Provide the (x, y) coordinate of the cell's center where the given text is located.  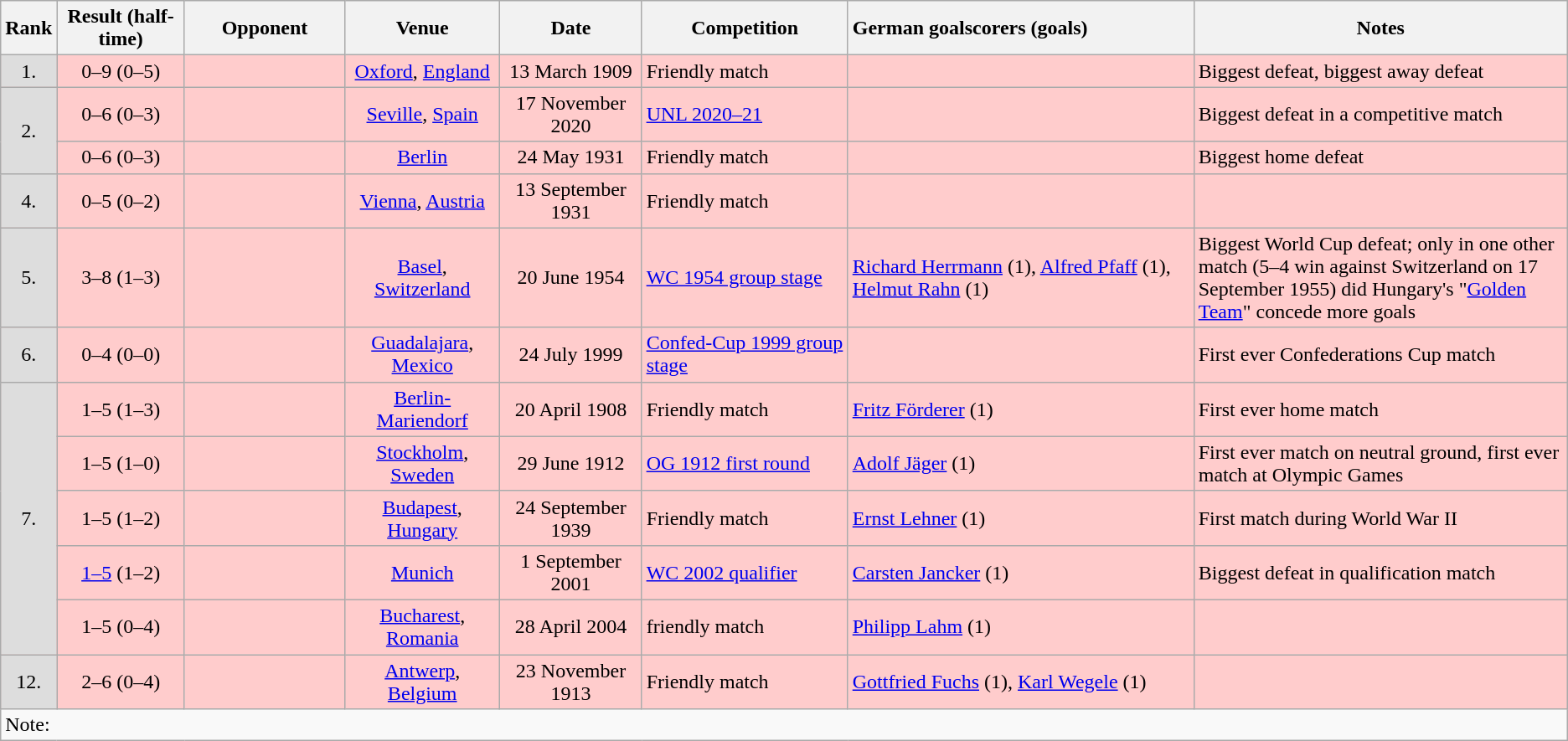
0–9 (0–5) (121, 71)
Carsten Jancker (1) (1020, 573)
2–6 (0–4) (121, 682)
1 September 2001 (571, 573)
Bucharest, Romania (422, 626)
OG 1912 first round (745, 464)
Date (571, 28)
Stockholm, Sweden (422, 464)
First ever Confederations Cup match (1380, 355)
13 September 1931 (571, 201)
Gottfried Fuchs (1), Karl Wegele (1) (1020, 682)
Note: (784, 725)
Competition (745, 28)
Budapest, Hungary (422, 517)
Notes (1380, 28)
Result (half-time) (121, 28)
First match during World War II (1380, 517)
Biggest home defeat (1380, 157)
Seville, Spain (422, 114)
6. (28, 355)
First ever home match (1380, 409)
24 July 1999 (571, 355)
0–4 (0–0) (121, 355)
Munich (422, 573)
Adolf Jäger (1) (1020, 464)
24 September 1939 (571, 517)
Biggest defeat in a competitive match (1380, 114)
7. (28, 517)
UNL 2020–21 (745, 114)
Ernst Lehner (1) (1020, 517)
Richard Herrmann (1), Alfred Pfaff (1), Helmut Rahn (1) (1020, 278)
0–5 (0–2) (121, 201)
Opponent (265, 28)
Oxford, England (422, 71)
20 April 1908 (571, 409)
4. (28, 201)
1–5 (0–4) (121, 626)
1. (28, 71)
WC 2002 qualifier (745, 573)
Antwerp, Belgium (422, 682)
2. (28, 131)
First ever match on neutral ground, first ever match at Olympic Games (1380, 464)
3–8 (1–3) (121, 278)
Berlin-Mariendorf (422, 409)
1–5 (1–0) (121, 464)
Biggest World Cup defeat; only in one other match (5–4 win against Switzerland on 17 September 1955) did Hungary's "Golden Team" concede more goals (1380, 278)
Biggest defeat in qualification match (1380, 573)
friendly match (745, 626)
12. (28, 682)
20 June 1954 (571, 278)
29 June 1912 (571, 464)
Venue (422, 28)
German goalscorers (goals) (1020, 28)
17 November 2020 (571, 114)
Fritz Förderer (1) (1020, 409)
28 April 2004 (571, 626)
Basel, Switzerland (422, 278)
Guadalajara, Mexico (422, 355)
1–5 (1–3) (121, 409)
23 November 1913 (571, 682)
5. (28, 278)
24 May 1931 (571, 157)
13 March 1909 (571, 71)
Vienna, Austria (422, 201)
Biggest defeat, biggest away defeat (1380, 71)
Confed-Cup 1999 group stage (745, 355)
WC 1954 group stage (745, 278)
Berlin (422, 157)
Philipp Lahm (1) (1020, 626)
Rank (28, 28)
